For the text-containing cell, return its midpoint in (X, Y) coordinate format. 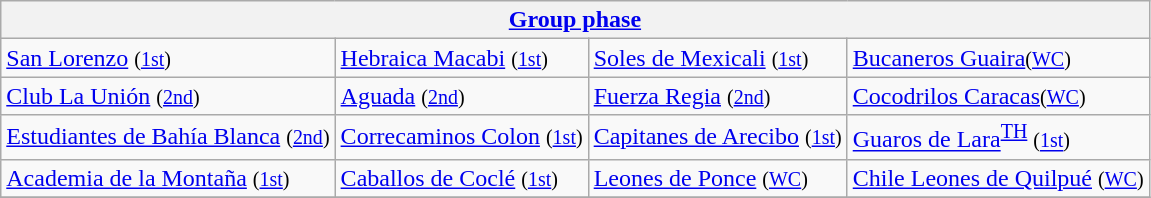
Academia de la Montaña (1st) (168, 178)
Hebraica Macabi (1st) (462, 58)
Chile Leones de Quilpué (WC) (998, 178)
Club La Unión (2nd) (168, 96)
Soles de Mexicali (1st) (718, 58)
Leones de Ponce (WC) (718, 178)
Capitanes de Arecibo (1st) (718, 138)
Caballos de Coclé (1st) (462, 178)
San Lorenzo (1st) (168, 58)
Estudiantes de Bahía Blanca (2nd) (168, 138)
Fuerza Regia (2nd) (718, 96)
Bucaneros Guaira(WC) (998, 58)
Cocodrilos Caracas(WC) (998, 96)
Group phase (575, 20)
Guaros de LaraTH (1st) (998, 138)
Correcaminos Colon (1st) (462, 138)
Aguada (2nd) (462, 96)
